Return the [X, Y] coordinate for the center point of the cell that contains the specified text.  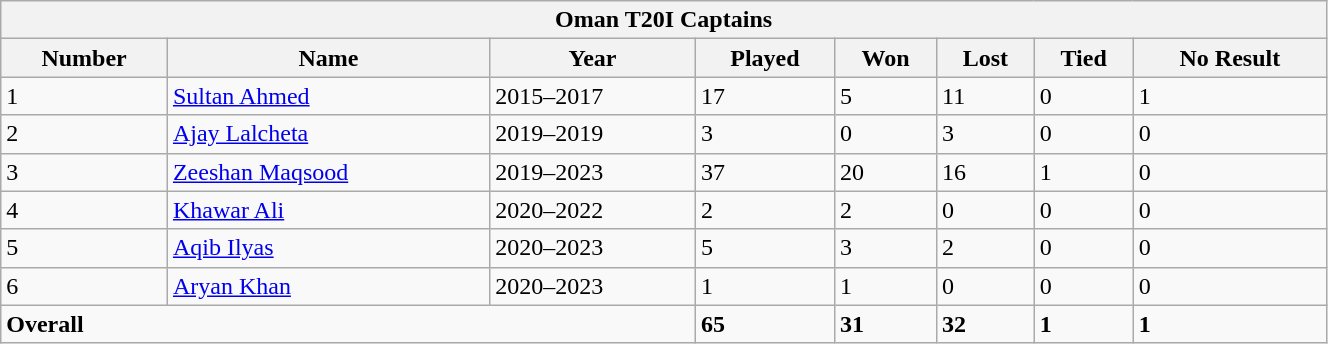
6 [84, 286]
Year [593, 58]
Oman T20I Captains [664, 20]
Sultan Ahmed [328, 96]
32 [986, 324]
20 [885, 172]
Aryan Khan [328, 286]
Number [84, 58]
4 [84, 210]
31 [885, 324]
Khawar Ali [328, 210]
Won [885, 58]
Played [764, 58]
2019–2019 [593, 134]
Lost [986, 58]
Aqib Ilyas [328, 248]
Ajay Lalcheta [328, 134]
No Result [1230, 58]
Name [328, 58]
17 [764, 96]
Tied [1084, 58]
2019–2023 [593, 172]
37 [764, 172]
65 [764, 324]
Zeeshan Maqsood [328, 172]
2020–2022 [593, 210]
16 [986, 172]
2015–2017 [593, 96]
11 [986, 96]
Overall [348, 324]
